Scan for the cell matching the given text and deliver its (x, y) coordinate at center. 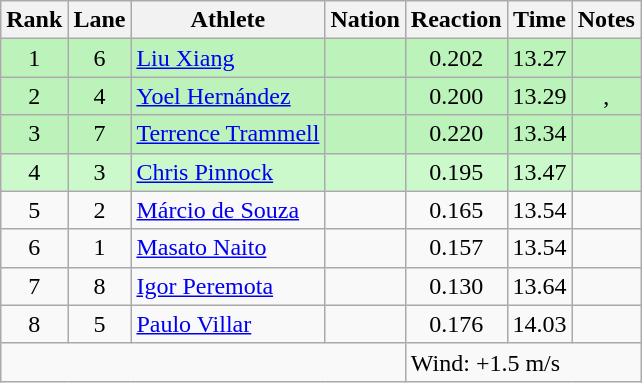
0.220 (456, 134)
Time (540, 20)
Yoel Hernández (228, 96)
Liu Xiang (228, 58)
Márcio de Souza (228, 210)
Paulo Villar (228, 324)
0.200 (456, 96)
13.27 (540, 58)
13.29 (540, 96)
Rank (34, 20)
13.64 (540, 286)
13.34 (540, 134)
Igor Peremota (228, 286)
0.176 (456, 324)
Wind: +1.5 m/s (522, 362)
Masato Naito (228, 248)
13.47 (540, 172)
Chris Pinnock (228, 172)
0.157 (456, 248)
Terrence Trammell (228, 134)
Athlete (228, 20)
Reaction (456, 20)
0.165 (456, 210)
Lane (100, 20)
Nation (365, 20)
0.195 (456, 172)
14.03 (540, 324)
0.202 (456, 58)
0.130 (456, 286)
Notes (606, 20)
, (606, 96)
